Capture the cell that displays the provided text and extract its (x, y) central coordinate. 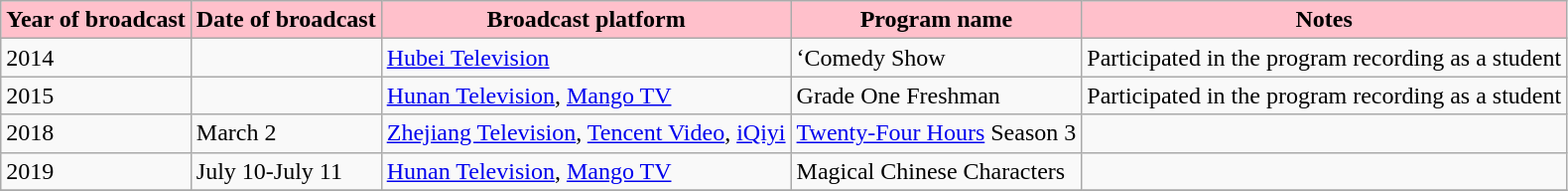
2018 (96, 133)
2015 (96, 95)
Year of broadcast (96, 20)
Broadcast platform (586, 20)
Notes (1324, 20)
Twenty-Four Hours Season 3 (937, 133)
Date of broadcast (286, 20)
Grade One Freshman (937, 95)
2014 (96, 58)
Magical Chinese Characters (937, 171)
2019 (96, 171)
July 10-July 11 (286, 171)
March 2 (286, 133)
Hubei Television (586, 58)
‘Comedy Show (937, 58)
Zhejiang Television, Tencent Video, iQiyi (586, 133)
Program name (937, 20)
